Provide the [X, Y] coordinate of the cell's center where the given text is located.  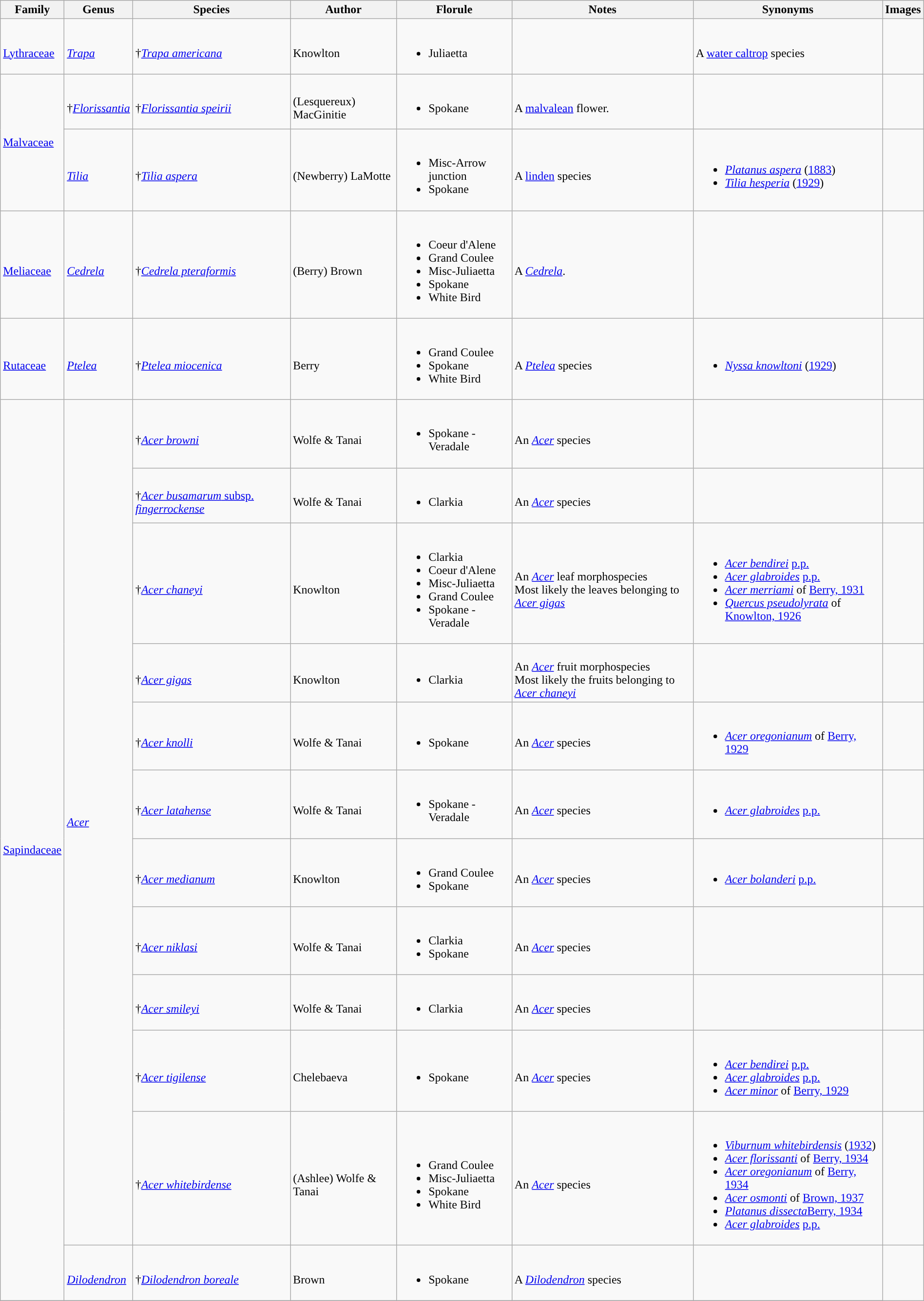
(Ashlee) Wolfe & Tanai [344, 1178]
Nyssa knowltoni (1929) [788, 359]
†Acer tigilense [212, 1071]
Trapa [98, 47]
Lythraceae [32, 47]
†Florissantia [98, 101]
Genus [98, 10]
†Acer niklasi [212, 941]
Misc-Arrow junctionSpokane [454, 170]
†Acer gigas [212, 672]
Notes [602, 10]
Ptelea [98, 359]
†Acer latahense [212, 804]
Images [903, 10]
†Acer medianum [212, 872]
Grand CouleeMisc-JuliaettaSpokaneWhite Bird [454, 1178]
Rutaceae [32, 359]
Synonyms [788, 10]
†Acer browni [212, 434]
Platanus aspera (1883)Tilia hesperia (1929) [788, 170]
Acer oregonianum of Berry, 1929 [788, 736]
Meliaceae [32, 264]
†Dilodendron boreale [212, 1273]
An Acer fruit morphospeciesMost likely the fruits belonging to Acer chaneyi [602, 672]
(Berry) Brown [344, 264]
Florule [454, 10]
Author [344, 10]
†Ptelea miocenica [212, 359]
A Cedrela. [602, 264]
Acer bendirei p.p.Acer glabroides p.p.Acer minor of Berry, 1929 [788, 1071]
†Tilia aspera [212, 170]
Brown [344, 1273]
Grand CouleeSpokaneWhite Bird [454, 359]
Dilodendron [98, 1273]
An Acer leaf morphospecies Most likely the leaves belonging to Acer gigas [602, 583]
ClarkiaSpokane [454, 941]
Berry [344, 359]
†Acer busamarum subsp. fingerrockense [212, 495]
Acer glabroides p.p. [788, 804]
†Acer knolli [212, 736]
Chelebaeva [344, 1071]
†Acer chaneyi [212, 583]
Sapindaceae [32, 850]
Coeur d'AleneGrand CouleeMisc-JuliaettaSpokaneWhite Bird [454, 264]
Family [32, 10]
(Newberry) LaMotte [344, 170]
†Trapa americana [212, 47]
†Cedrela pteraformis [212, 264]
Acer [98, 823]
A Dilodendron species [602, 1273]
A linden species [602, 170]
Species [212, 10]
Grand CouleeSpokane [454, 872]
Acer bolanderi p.p. [788, 872]
Malvaceae [32, 142]
(Lesquereux) MacGinitie [344, 101]
Juliaetta [454, 47]
Tilia [98, 170]
Cedrela [98, 264]
ClarkiaCoeur d'AleneMisc-JuliaettaGrand CouleeSpokane - Veradale [454, 583]
†Acer whitebirdense [212, 1178]
†Acer smileyi [212, 1003]
Acer bendirei p.p.Acer glabroides p.p.Acer merriami of Berry, 1931Quercus pseudolyrata of Knowlton, 1926 [788, 583]
A Ptelea species [602, 359]
A water caltrop species [788, 47]
A malvalean flower. [602, 101]
†Florissantia speirii [212, 101]
